Provide the [X, Y] coordinate of the cell's center where the given text is located.  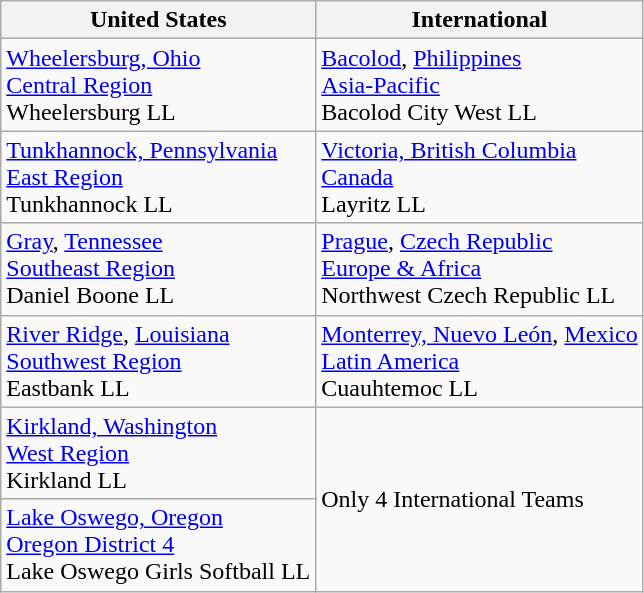
Bacolod, Philippines Asia-Pacific Bacolod City West LL [480, 85]
Kirkland, Washington West Region Kirkland LL [158, 453]
Lake Oswego, Oregon Oregon District 4 Lake Oswego Girls Softball LL [158, 545]
Prague, Czech Republic Europe & Africa Northwest Czech Republic LL [480, 269]
Victoria, British Columbia Canada Layritz LL [480, 177]
International [480, 20]
Gray, Tennessee Southeast Region Daniel Boone LL [158, 269]
United States [158, 20]
Monterrey, Nuevo León, Mexico Latin America Cuauhtemoc LL [480, 361]
Tunkhannock, Pennsylvania East Region Tunkhannock LL [158, 177]
Only 4 International Teams [480, 499]
River Ridge, Louisiana Southwest Region Eastbank LL [158, 361]
Wheelersburg, Ohio Central Region Wheelersburg LL [158, 85]
